Locate the cell with the specified text and output its [x, y] center coordinate. 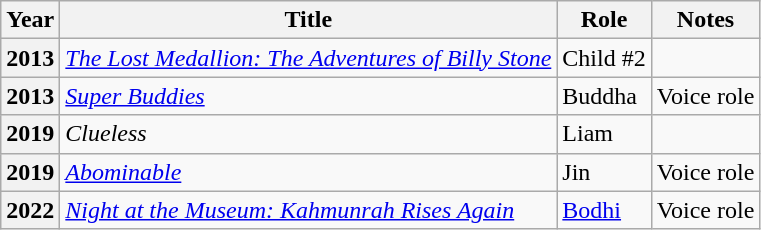
Year [30, 20]
Role [604, 20]
Notes [706, 20]
Super Buddies [308, 96]
Child #2 [604, 58]
Liam [604, 134]
Clueless [308, 134]
Abominable [308, 172]
Title [308, 20]
Night at the Museum: Kahmunrah Rises Again [308, 210]
2022 [30, 210]
Jin [604, 172]
Buddha [604, 96]
Bodhi [604, 210]
The Lost Medallion: The Adventures of Billy Stone [308, 58]
